From the cell containing the given text, extract its center point as [x, y] coordinate. 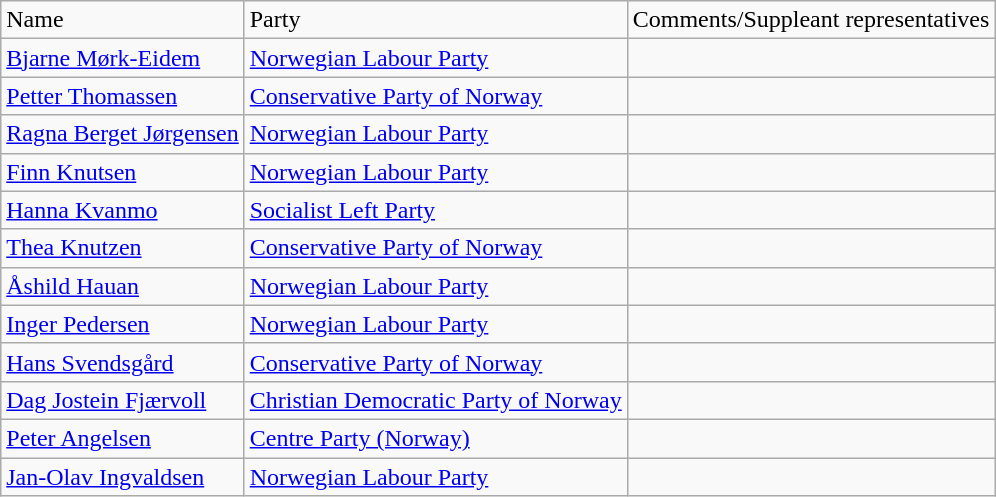
Petter Thomassen [122, 96]
Jan-Olav Ingvaldsen [122, 477]
Peter Angelsen [122, 438]
Hanna Kvanmo [122, 210]
Bjarne Mørk-Eidem [122, 58]
Thea Knutzen [122, 248]
Ragna Berget Jørgensen [122, 134]
Comments/Suppleant representatives [811, 20]
Dag Jostein Fjærvoll [122, 400]
Åshild Hauan [122, 286]
Centre Party (Norway) [436, 438]
Name [122, 20]
Party [436, 20]
Hans Svendsgård [122, 362]
Finn Knutsen [122, 172]
Socialist Left Party [436, 210]
Inger Pedersen [122, 324]
Christian Democratic Party of Norway [436, 400]
